For the text-containing cell, return its midpoint in [x, y] coordinate format. 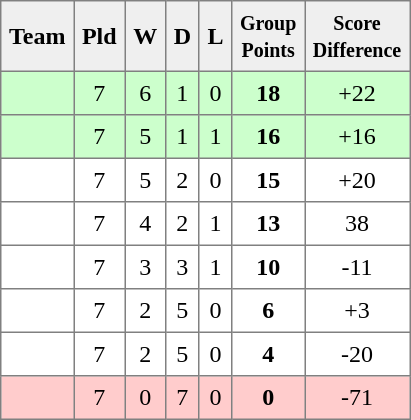
13 [268, 224]
+22 [358, 93]
38 [358, 224]
+16 [358, 137]
18 [268, 93]
Pld [100, 36]
+20 [358, 180]
D [182, 36]
GroupPoints [268, 36]
-11 [358, 267]
16 [268, 137]
15 [268, 180]
L [216, 36]
W [145, 36]
Team [38, 36]
-20 [358, 354]
-71 [358, 398]
ScoreDifference [358, 36]
10 [268, 267]
+3 [358, 311]
